Find where the given text appears and provide that cell's center as [x, y] coordinate. 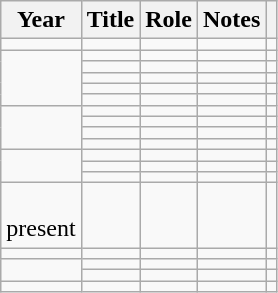
present [41, 216]
Role [169, 20]
Year [41, 20]
Notes [231, 20]
Title [110, 20]
